Find where the given text appears and provide that cell's center as [X, Y] coordinate. 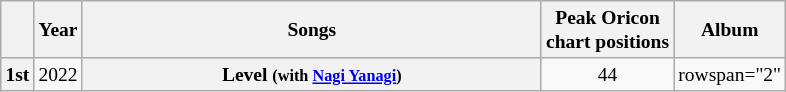
Peak Oricon chart positions [607, 30]
1st [18, 74]
rowspan="2" [730, 74]
2022 [58, 74]
Album [730, 30]
Level (with Nagi Yanagi) [312, 74]
Songs [312, 30]
44 [607, 74]
Year [58, 30]
